For the text-containing cell, return its midpoint in (x, y) coordinate format. 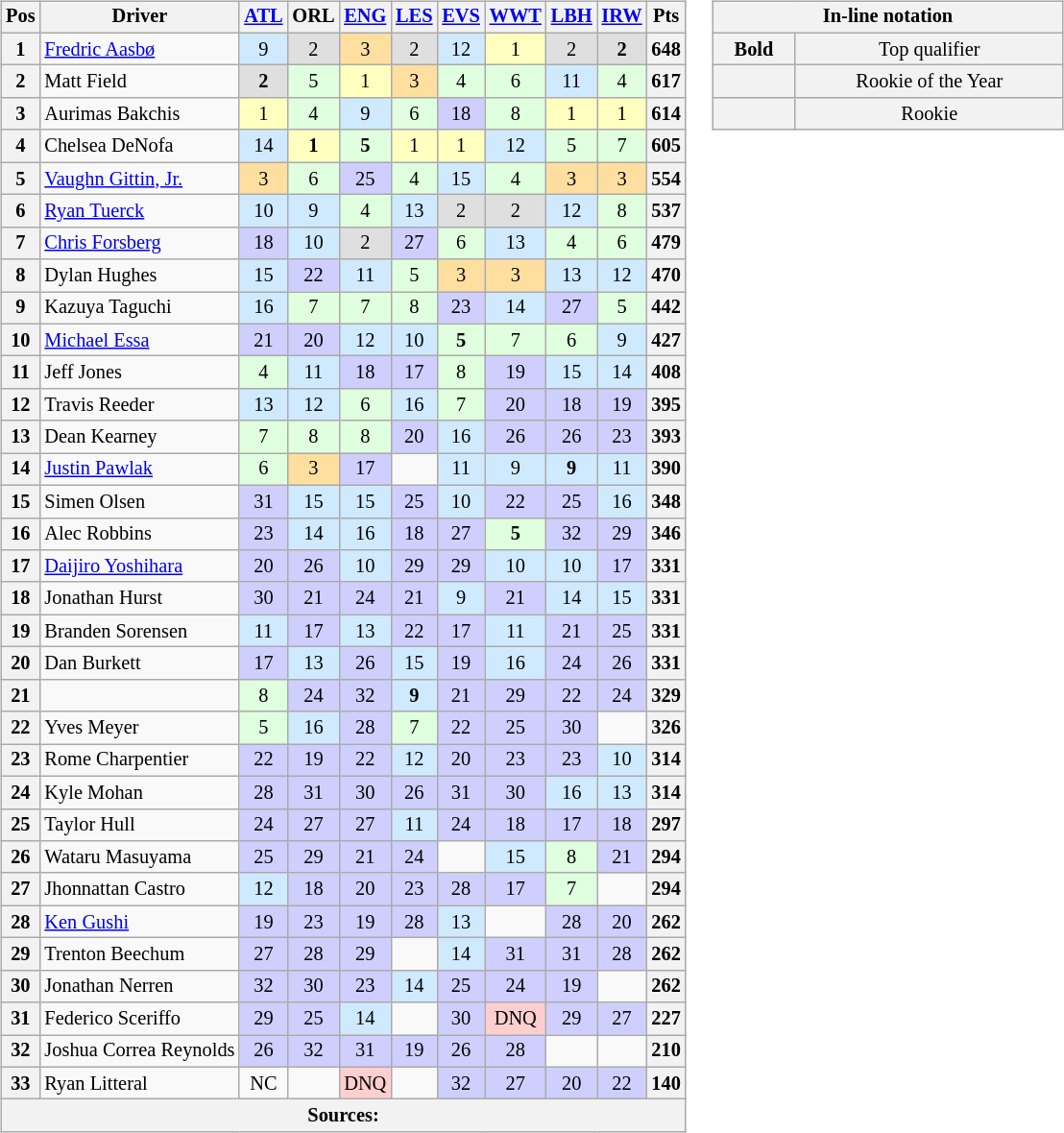
Trenton Beechum (139, 954)
326 (666, 728)
Ryan Tuerck (139, 211)
Fredric Aasbø (139, 49)
329 (666, 695)
Sources: (344, 1116)
427 (666, 340)
Jonathan Nerren (139, 986)
NC (263, 1083)
ORL (313, 17)
EVS (461, 17)
Jeff Jones (139, 373)
Travis Reeder (139, 405)
648 (666, 49)
Michael Essa (139, 340)
Joshua Correa Reynolds (139, 1051)
297 (666, 825)
Kyle Mohan (139, 792)
33 (20, 1083)
Vaughn Gittin, Jr. (139, 179)
Justin Pawlak (139, 470)
470 (666, 276)
Chris Forsberg (139, 243)
Alec Robbins (139, 534)
Dean Kearney (139, 437)
Taylor Hull (139, 825)
In-line notation (888, 17)
LES (414, 17)
Kazuya Taguchi (139, 308)
Daijiro Yoshihara (139, 566)
Dylan Hughes (139, 276)
Yves Meyer (139, 728)
Bold (755, 49)
LBH (572, 17)
140 (666, 1083)
479 (666, 243)
Ryan Litteral (139, 1083)
617 (666, 82)
395 (666, 405)
442 (666, 308)
Branden Sorensen (139, 631)
Federico Sceriffo (139, 1019)
Jhonnattan Castro (139, 889)
Rome Charpentier (139, 760)
Pos (20, 17)
210 (666, 1051)
Top qualifier (930, 49)
Wataru Masuyama (139, 857)
614 (666, 114)
Ken Gushi (139, 922)
Chelsea DeNofa (139, 146)
IRW (622, 17)
605 (666, 146)
346 (666, 534)
408 (666, 373)
537 (666, 211)
390 (666, 470)
Rookie (930, 114)
Rookie of the Year (930, 82)
Aurimas Bakchis (139, 114)
Simen Olsen (139, 501)
227 (666, 1019)
554 (666, 179)
Driver (139, 17)
Matt Field (139, 82)
Pts (666, 17)
ATL (263, 17)
393 (666, 437)
WWT (516, 17)
Jonathan Hurst (139, 598)
348 (666, 501)
ENG (365, 17)
Dan Burkett (139, 663)
